Return (X, Y) of the center of cell containing provided text 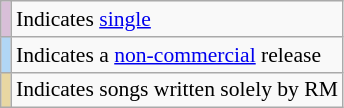
Indicates a non-commercial release (177, 55)
Indicates songs written solely by RM (177, 90)
Indicates single (177, 19)
